Search for the cell housing the specified text and yield its [x, y] center coordinate. 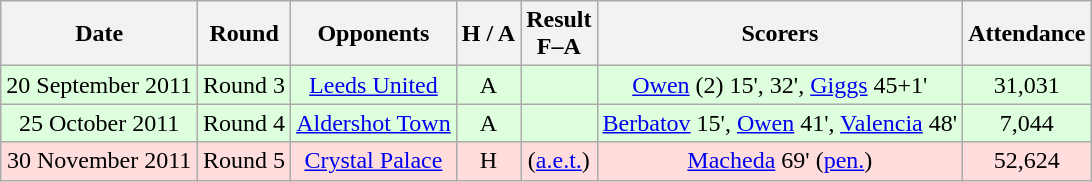
Scorers [780, 34]
Round 5 [244, 161]
Crystal Palace [374, 161]
Round 4 [244, 123]
Round 3 [244, 85]
Berbatov 15', Owen 41', Valencia 48' [780, 123]
Owen (2) 15', 32', Giggs 45+1' [780, 85]
30 November 2011 [100, 161]
H / A [488, 34]
Macheda 69' (pen.) [780, 161]
7,044 [1027, 123]
(a.e.t.) [559, 161]
52,624 [1027, 161]
Opponents [374, 34]
Date [100, 34]
25 October 2011 [100, 123]
ResultF–A [559, 34]
Aldershot Town [374, 123]
Leeds United [374, 85]
20 September 2011 [100, 85]
31,031 [1027, 85]
Round [244, 34]
Attendance [1027, 34]
H [488, 161]
